For the text-containing cell, return its midpoint in [x, y] coordinate format. 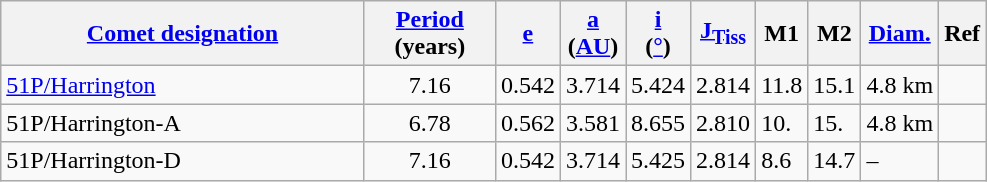
– [900, 161]
Comet designation [183, 34]
0.562 [528, 123]
8.6 [782, 161]
JTiss [724, 34]
51P/Harrington-A [183, 123]
Period(years) [430, 34]
M1 [782, 34]
5.425 [658, 161]
11.8 [782, 85]
51P/Harrington [183, 85]
15.1 [834, 85]
5.424 [658, 85]
51P/Harrington-D [183, 161]
a(AU) [592, 34]
Diam. [900, 34]
e [528, 34]
14.7 [834, 161]
10. [782, 123]
6.78 [430, 123]
Ref [962, 34]
2.810 [724, 123]
15. [834, 123]
3.581 [592, 123]
M2 [834, 34]
8.655 [658, 123]
i(°) [658, 34]
